From the cell containing the given text, extract its center point as [X, Y] coordinate. 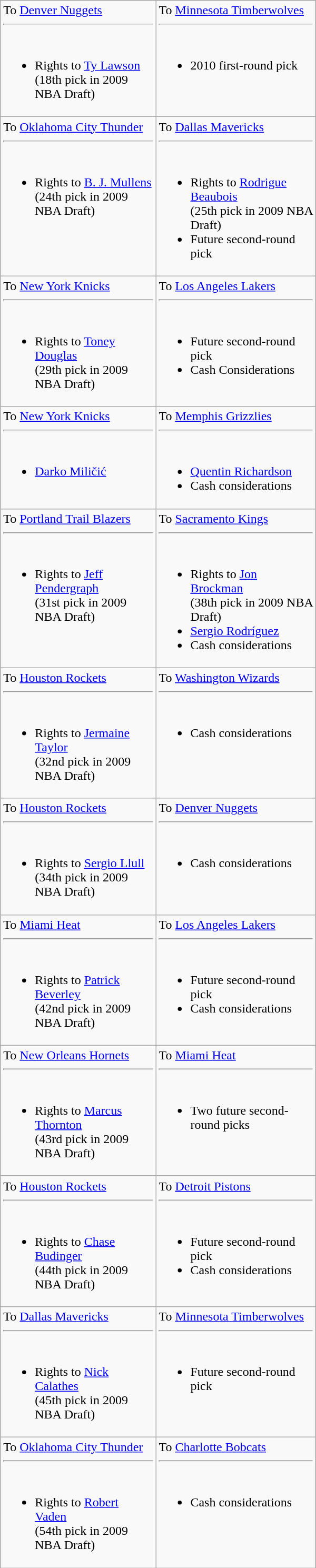
To Washington WizardsCash considerations [236, 733]
To Memphis GrizzliesQuentin RichardsonCash considerations [236, 458]
To Houston RocketsRights to Jermaine Taylor (32nd pick in 2009 NBA Draft) [78, 733]
To Miami HeatRights to Patrick Beverley (42nd pick in 2009 NBA Draft) [78, 980]
To Los Angeles LakersFuture second-round pickCash considerations [236, 980]
To New York KnicksRights to Toney Douglas (29th pick in 2009 NBA Draft) [78, 341]
To New Orleans HornetsRights to Marcus Thornton (43rd pick in 2009 NBA Draft) [78, 1110]
To Denver NuggetsCash considerations [236, 856]
To Miami HeatTwo future second-round picks [236, 1110]
To Minnesota Timberwolves2010 first-round pick [236, 59]
To Houston RocketsRights to Chase Budinger (44th pick in 2009 NBA Draft) [78, 1241]
To New York KnicksDarko Miličić [78, 458]
To Detroit PistonsFuture second-round pickCash considerations [236, 1241]
To Oklahoma City ThunderRights to B. J. Mullens (24th pick in 2009 NBA Draft) [78, 196]
To Charlotte BobcatsCash considerations [236, 1502]
To Oklahoma City ThunderRights to Robert Vaden (54th pick in 2009 NBA Draft) [78, 1502]
To Dallas MavericksRights to Nick Calathes (45th pick in 2009 NBA Draft) [78, 1372]
To Sacramento KingsRights to Jon Brockman (38th pick in 2009 NBA Draft)Sergio RodríguezCash considerations [236, 588]
To Houston RocketsRights to Sergio Llull (34th pick in 2009 NBA Draft) [78, 856]
To Los Angeles LakersFuture second-round pickCash Considerations [236, 341]
To Minnesota TimberwolvesFuture second-round pick [236, 1372]
To Portland Trail BlazersRights to Jeff Pendergraph (31st pick in 2009 NBA Draft) [78, 588]
To Dallas MavericksRights to Rodrigue Beaubois (25th pick in 2009 NBA Draft)Future second-round pick [236, 196]
To Denver NuggetsRights to Ty Lawson (18th pick in 2009 NBA Draft) [78, 59]
